Extract the [X, Y] coordinate from the center of the cell holding the provided text.  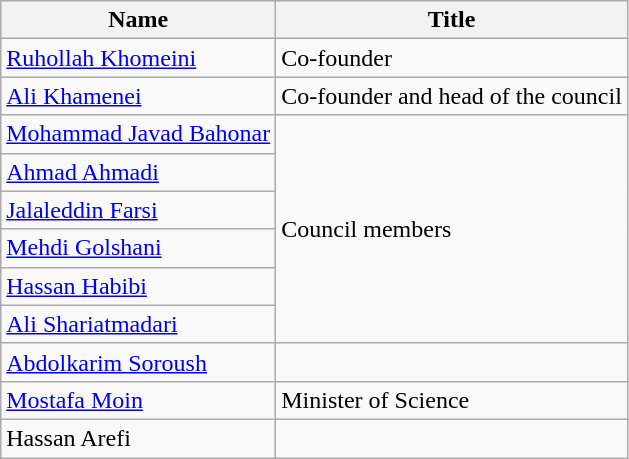
Mohammad Javad Bahonar [138, 134]
Ali Khamenei [138, 96]
Title [452, 20]
Mehdi Golshani [138, 248]
Minister of Science [452, 400]
Jalaleddin Farsi [138, 210]
Hassan Arefi [138, 438]
Co-founder and head of the council [452, 96]
Council members [452, 229]
Name [138, 20]
Mostafa Moin [138, 400]
Co-founder [452, 58]
Ruhollah Khomeini [138, 58]
Abdolkarim Soroush [138, 362]
Hassan Habibi [138, 286]
Ali Shariatmadari [138, 324]
Ahmad Ahmadi [138, 172]
